For the text-containing cell, return its midpoint in (X, Y) coordinate format. 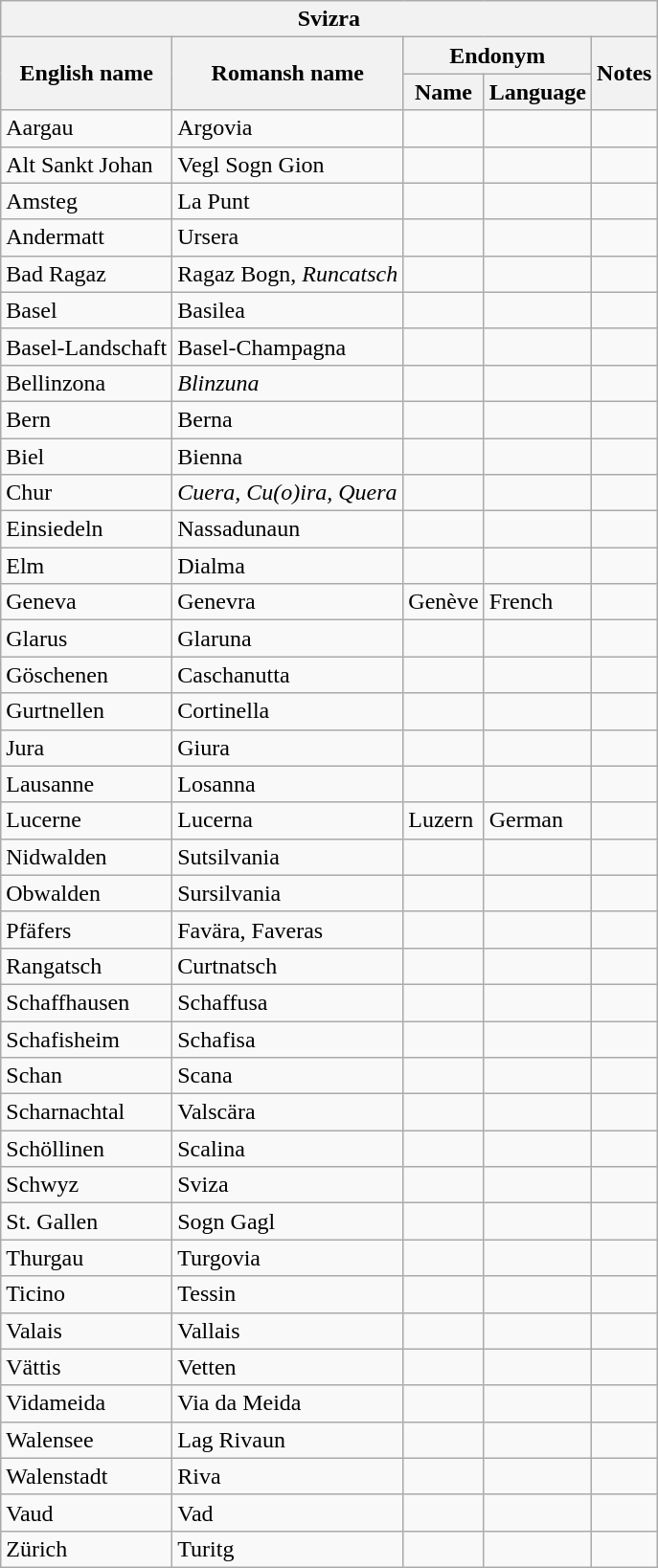
Lag Rivaun (287, 1440)
Berna (287, 419)
Tessin (287, 1294)
Riva (287, 1476)
Svizra (329, 19)
Schafisheim (86, 1039)
Cuera, Cu(o)ira, Quera (287, 493)
Ragaz Bogn, Runcatsch (287, 274)
Caschanutta (287, 675)
Aargau (86, 128)
Language (537, 92)
Gurtnellen (86, 711)
Sursilvania (287, 893)
Vidameida (86, 1403)
Schaffusa (287, 1002)
Scalina (287, 1149)
Lucerna (287, 820)
Via da Meida (287, 1403)
Rangatsch (86, 966)
Curtnatsch (287, 966)
St. Gallen (86, 1221)
Ursera (287, 237)
La Punt (287, 201)
Pfäfers (86, 930)
Vättis (86, 1367)
Walenstadt (86, 1476)
Geneva (86, 602)
French (537, 602)
Favära, Faveras (287, 930)
Bad Ragaz (86, 274)
Biel (86, 457)
Schöllinen (86, 1149)
Genève (443, 602)
Nidwalden (86, 857)
Genevra (287, 602)
Sviza (287, 1185)
Scharnachtal (86, 1112)
Turitg (287, 1549)
Walensee (86, 1440)
Glaruna (287, 638)
Schan (86, 1076)
Thurgau (86, 1258)
Obwalden (86, 893)
Schwyz (86, 1185)
Göschenen (86, 675)
Sogn Gagl (287, 1221)
Blinzuna (287, 383)
Lausanne (86, 784)
Dialma (287, 566)
Glarus (86, 638)
Chur (86, 493)
Ticino (86, 1294)
Vaud (86, 1512)
Schaffhausen (86, 1002)
Cortinella (287, 711)
Romansh name (287, 74)
Zürich (86, 1549)
Luzern (443, 820)
English name (86, 74)
Sutsilvania (287, 857)
Amsteg (86, 201)
Basel-Champagna (287, 347)
Vallais (287, 1331)
Argovia (287, 128)
Bienna (287, 457)
Scana (287, 1076)
Basel (86, 310)
Nassadunaun (287, 529)
Endonym (498, 56)
Andermatt (86, 237)
Elm (86, 566)
Basilea (287, 310)
German (537, 820)
Valscära (287, 1112)
Basel-Landschaft (86, 347)
Vetten (287, 1367)
Turgovia (287, 1258)
Vad (287, 1512)
Vegl Sogn Gion (287, 165)
Giura (287, 748)
Einsiedeln (86, 529)
Jura (86, 748)
Lucerne (86, 820)
Alt Sankt Johan (86, 165)
Schafisa (287, 1039)
Losanna (287, 784)
Name (443, 92)
Valais (86, 1331)
Bellinzona (86, 383)
Notes (624, 74)
Bern (86, 419)
